Provide the [x, y] coordinate of the cell's center where the given text is located.  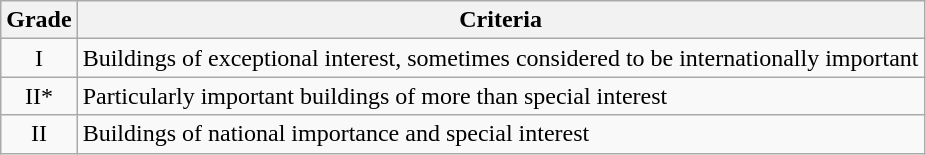
Criteria [500, 20]
Buildings of national importance and special interest [500, 134]
Buildings of exceptional interest, sometimes considered to be internationally important [500, 58]
I [39, 58]
II [39, 134]
II* [39, 96]
Grade [39, 20]
Particularly important buildings of more than special interest [500, 96]
